Scan for the cell matching the given text and deliver its [X, Y] coordinate at center. 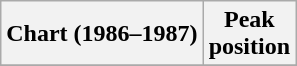
Peakposition [249, 34]
Chart (1986–1987) [102, 34]
